Return the [x, y] coordinate for the center point of the cell that contains the specified text.  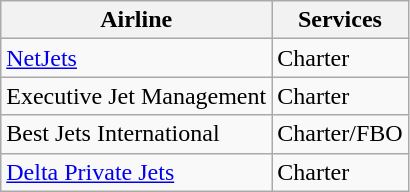
Best Jets International [136, 134]
Charter/FBO [340, 134]
Services [340, 20]
Airline [136, 20]
NetJets [136, 58]
Delta Private Jets [136, 172]
Executive Jet Management [136, 96]
